Return (X, Y) of the center of cell containing provided text 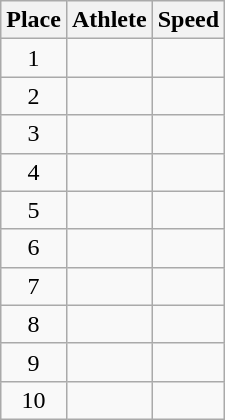
9 (34, 362)
10 (34, 400)
4 (34, 172)
5 (34, 210)
Athlete (109, 20)
Place (34, 20)
1 (34, 58)
2 (34, 96)
7 (34, 286)
3 (34, 134)
8 (34, 324)
Speed (188, 20)
6 (34, 248)
